Provide the [x, y] coordinate of the cell's center where the given text is located.  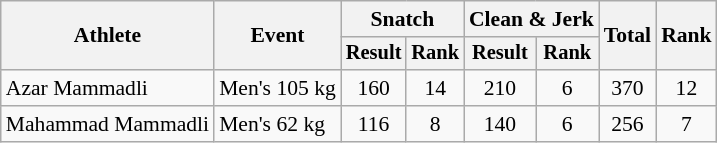
7 [686, 124]
160 [374, 88]
140 [500, 124]
256 [628, 124]
Event [278, 36]
Snatch [402, 19]
210 [500, 88]
116 [374, 124]
Azar Mammadli [108, 88]
14 [435, 88]
Men's 105 kg [278, 88]
Men's 62 kg [278, 124]
Clean & Jerk [532, 19]
8 [435, 124]
Total [628, 36]
12 [686, 88]
370 [628, 88]
Mahammad Mammadli [108, 124]
Athlete [108, 36]
